Detect which cell encompasses the target text, then output its (X, Y) center coordinate. 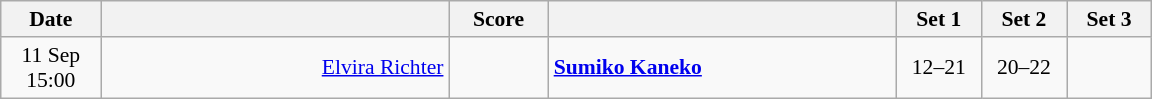
12–21 (938, 68)
Set 1 (938, 19)
11 Sep15:00 (51, 68)
20–22 (1024, 68)
Set 2 (1024, 19)
Set 3 (1108, 19)
Score (498, 19)
Date (51, 19)
Sumiko Kaneko (723, 68)
Elvira Richter (275, 68)
